Pinpoint the cell where the given text exists, returning its [X, Y] midpoint coordinate. 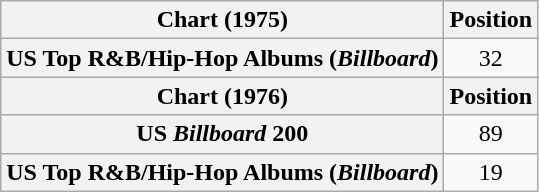
19 [491, 172]
US Billboard 200 [222, 134]
32 [491, 58]
89 [491, 134]
Chart (1976) [222, 96]
Chart (1975) [222, 20]
